Capture the cell that displays the provided text and extract its [X, Y] central coordinate. 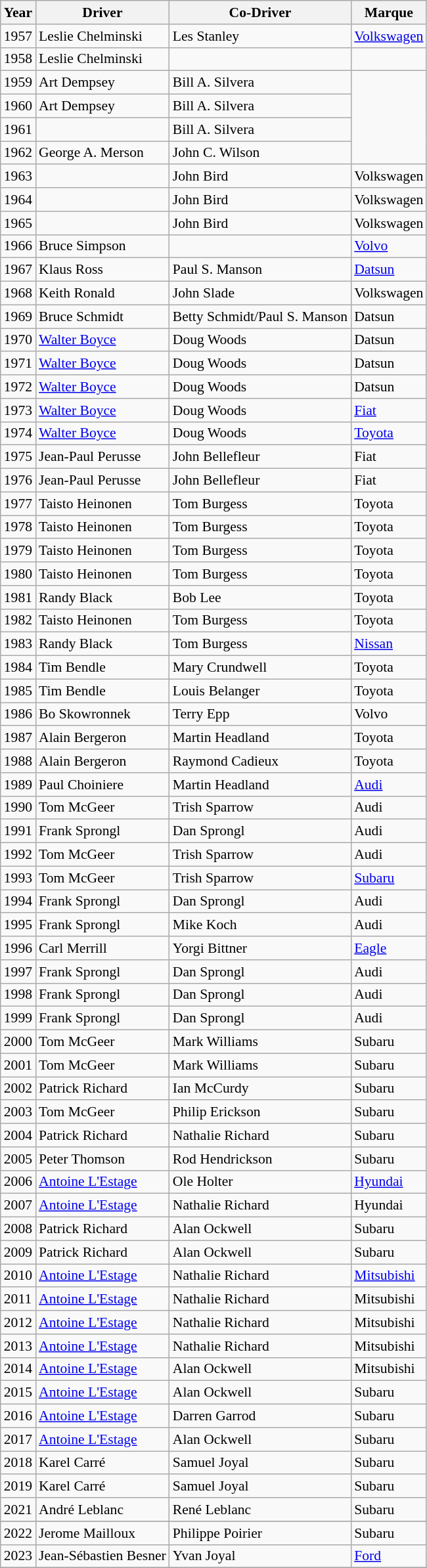
1980 [18, 574]
1985 [18, 691]
2002 [18, 1089]
1983 [18, 644]
Jean-Sébastien Besner [102, 1556]
Mary Crundwell [260, 668]
2015 [18, 1393]
André Leblanc [102, 1510]
1995 [18, 925]
1990 [18, 808]
Carl Merrill [102, 948]
2004 [18, 1135]
Ole Holter [260, 1182]
2009 [18, 1252]
Mike Koch [260, 925]
2011 [18, 1299]
Klaus Ross [102, 270]
1994 [18, 902]
Eagle [389, 948]
2021 [18, 1510]
2019 [18, 1487]
1982 [18, 621]
Terry Epp [260, 714]
Keith Ronald [102, 294]
Paul Choiniere [102, 785]
1998 [18, 995]
2016 [18, 1416]
2013 [18, 1346]
1977 [18, 504]
1965 [18, 223]
1958 [18, 59]
1964 [18, 200]
2005 [18, 1159]
1973 [18, 410]
Year [18, 12]
2023 [18, 1556]
Bruce Schmidt [102, 316]
2014 [18, 1369]
1974 [18, 433]
Jerome Mailloux [102, 1533]
Ford [389, 1556]
1963 [18, 177]
1976 [18, 481]
1959 [18, 83]
2012 [18, 1322]
Betty Schmidt/Paul S. Manson [260, 316]
Marque [389, 12]
1975 [18, 457]
1971 [18, 364]
2017 [18, 1439]
1957 [18, 36]
1997 [18, 972]
John C. Wilson [260, 153]
1986 [18, 714]
Paul S. Manson [260, 270]
1981 [18, 598]
Louis Belanger [260, 691]
Driver [102, 12]
Philippe Poirier [260, 1533]
Bob Lee [260, 598]
1989 [18, 785]
2018 [18, 1463]
1991 [18, 831]
John Slade [260, 294]
Bo Skowronnek [102, 714]
Yorgi Bittner [260, 948]
1992 [18, 855]
Co-Driver [260, 12]
1969 [18, 316]
1960 [18, 106]
2022 [18, 1533]
Nissan [389, 644]
Peter Thomson [102, 1159]
Philip Erickson [260, 1112]
1970 [18, 340]
2003 [18, 1112]
1987 [18, 738]
Yvan Joyal [260, 1556]
1984 [18, 668]
1962 [18, 153]
Darren Garrod [260, 1416]
2001 [18, 1065]
René Leblanc [260, 1510]
Raymond Cadieux [260, 761]
2010 [18, 1276]
1968 [18, 294]
1966 [18, 246]
1961 [18, 129]
1988 [18, 761]
1978 [18, 527]
1967 [18, 270]
Les Stanley [260, 36]
George A. Merson [102, 153]
Ian McCurdy [260, 1089]
2007 [18, 1206]
Rod Hendrickson [260, 1159]
1993 [18, 878]
1972 [18, 387]
1999 [18, 1018]
2000 [18, 1042]
2008 [18, 1229]
Bruce Simpson [102, 246]
1979 [18, 551]
1996 [18, 948]
2006 [18, 1182]
